Scan for the cell matching the given text and deliver its (X, Y) coordinate at center. 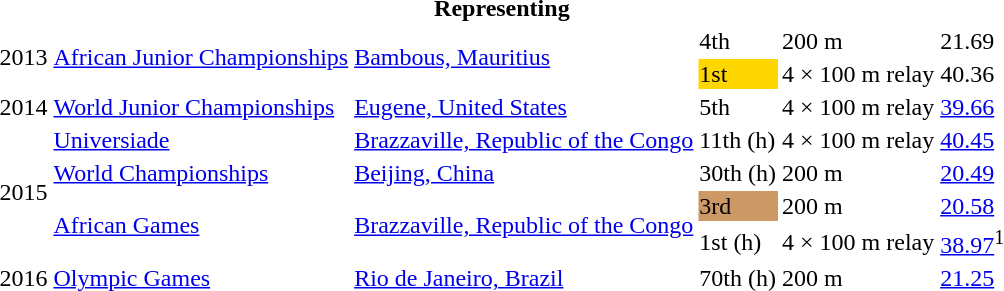
World Junior Championships (201, 107)
1st (h) (738, 242)
Beijing, China (524, 173)
3rd (738, 206)
4th (738, 41)
5th (738, 107)
African Junior Championships (201, 58)
World Championships (201, 173)
Universiade (201, 140)
African Games (201, 226)
Bambous, Mauritius (524, 58)
Eugene, United States (524, 107)
1st (738, 74)
30th (h) (738, 173)
11th (h) (738, 140)
